Find where the given text appears and provide that cell's center as (x, y) coordinate. 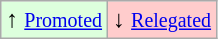
↓ Relegated (162, 20)
↑ Promoted (54, 20)
